Find where the given text appears and provide that cell's center as [X, Y] coordinate. 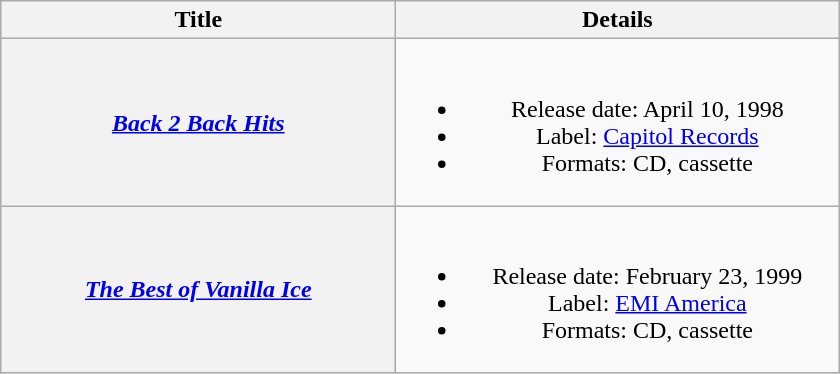
The Best of Vanilla Ice [198, 290]
Details [618, 20]
Release date: April 10, 1998Label: Capitol RecordsFormats: CD, cassette [618, 122]
Title [198, 20]
Release date: February 23, 1999Label: EMI AmericaFormats: CD, cassette [618, 290]
Back 2 Back Hits [198, 122]
